Identify which cell holds the provided text, then report its [x, y] central coordinate. 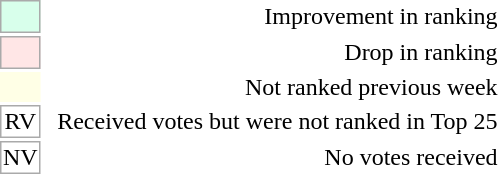
RV [20, 122]
NV [20, 158]
